Capture the cell that displays the provided text and extract its (x, y) central coordinate. 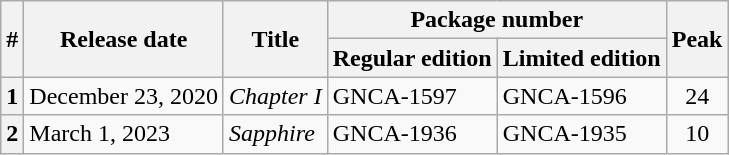
Regular edition (412, 58)
March 1, 2023 (124, 134)
24 (697, 96)
GNCA-1596 (582, 96)
Limited edition (582, 58)
10 (697, 134)
Title (275, 39)
GNCA-1597 (412, 96)
GNCA-1935 (582, 134)
Sapphire (275, 134)
Package number (496, 20)
2 (12, 134)
Peak (697, 39)
# (12, 39)
Chapter I (275, 96)
1 (12, 96)
Release date (124, 39)
GNCA-1936 (412, 134)
December 23, 2020 (124, 96)
